Determine the (x, y) coordinate at the center of the cell enclosing the given text.  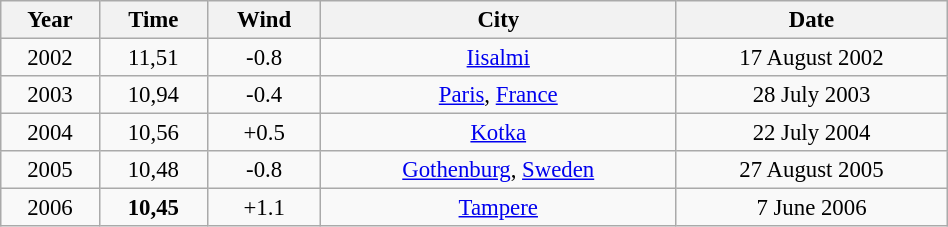
Paris, France (498, 95)
10,48 (153, 170)
+0.5 (264, 133)
11,51 (153, 58)
28 July 2003 (812, 95)
Iisalmi (498, 58)
2002 (50, 58)
+1.1 (264, 208)
Tampere (498, 208)
10,45 (153, 208)
Gothenburg, Sweden (498, 170)
Kotka (498, 133)
27 August 2005 (812, 170)
7 June 2006 (812, 208)
10,56 (153, 133)
-0.4 (264, 95)
2004 (50, 133)
City (498, 20)
Date (812, 20)
2005 (50, 170)
17 August 2002 (812, 58)
10,94 (153, 95)
Year (50, 20)
Time (153, 20)
Wind (264, 20)
22 July 2004 (812, 133)
2003 (50, 95)
2006 (50, 208)
